Locate the cell with the specified text and output its [x, y] center coordinate. 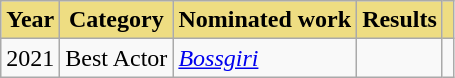
Category [116, 20]
Nominated work [265, 20]
Results [400, 20]
Bossgiri [265, 58]
Year [30, 20]
2021 [30, 58]
Best Actor [116, 58]
